Output the [X, Y] coordinate of the center of the cell containing the given text.  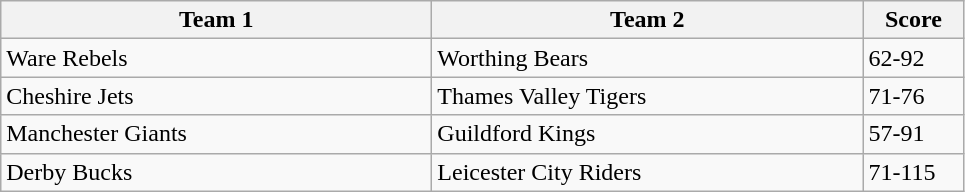
Worthing Bears [648, 58]
62-92 [914, 58]
71-76 [914, 96]
Team 1 [216, 20]
Score [914, 20]
Team 2 [648, 20]
Thames Valley Tigers [648, 96]
Ware Rebels [216, 58]
Derby Bucks [216, 172]
Leicester City Riders [648, 172]
71-115 [914, 172]
57-91 [914, 134]
Manchester Giants [216, 134]
Guildford Kings [648, 134]
Cheshire Jets [216, 96]
